Provide the (x, y) coordinate of the cell's center where the given text is located.  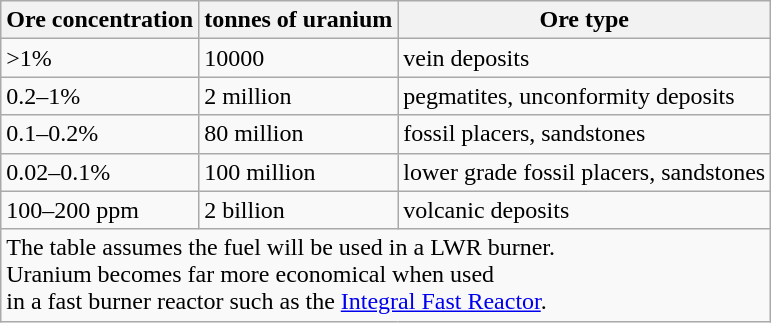
0.1–0.2% (100, 134)
100 million (298, 172)
fossil placers, sandstones (584, 134)
pegmatites, unconformity deposits (584, 96)
10000 (298, 58)
vein deposits (584, 58)
0.2–1% (100, 96)
lower grade fossil placers, sandstones (584, 172)
Ore concentration (100, 20)
>1% (100, 58)
tonnes of uranium (298, 20)
80 million (298, 134)
100–200 ppm (100, 210)
2 billion (298, 210)
0.02–0.1% (100, 172)
2 million (298, 96)
Ore type (584, 20)
volcanic deposits (584, 210)
